Scan for the cell matching the given text and deliver its [X, Y] coordinate at center. 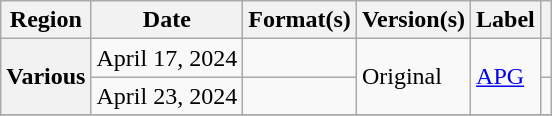
Version(s) [413, 20]
Region [46, 20]
April 23, 2024 [167, 96]
Label [506, 20]
Original [413, 77]
Various [46, 77]
APG [506, 77]
Date [167, 20]
Format(s) [300, 20]
April 17, 2024 [167, 58]
